Detect which cell encompasses the target text, then output its (x, y) center coordinate. 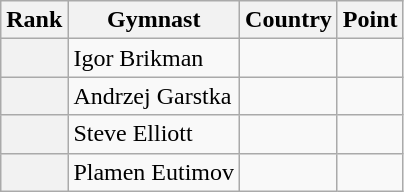
Gymnast (154, 20)
Point (370, 20)
Country (289, 20)
Steve Elliott (154, 134)
Plamen Eutimov (154, 172)
Rank (34, 20)
Igor Brikman (154, 58)
Andrzej Garstka (154, 96)
